For the text-containing cell, return its midpoint in [X, Y] coordinate format. 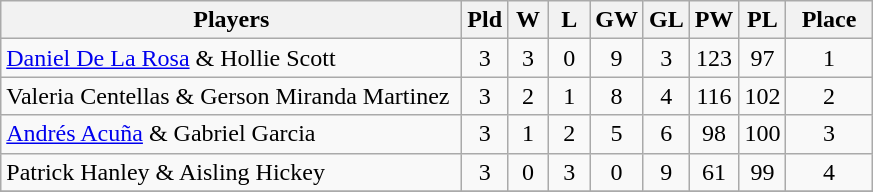
99 [762, 172]
Pld [485, 20]
97 [762, 58]
Patrick Hanley & Aisling Hickey [232, 172]
5 [617, 134]
GL [666, 20]
8 [617, 96]
L [570, 20]
98 [714, 134]
Players [232, 20]
102 [762, 96]
116 [714, 96]
6 [666, 134]
GW [617, 20]
100 [762, 134]
Place [829, 20]
PW [714, 20]
Valeria Centellas & Gerson Miranda Martinez [232, 96]
123 [714, 58]
Daniel De La Rosa & Hollie Scott [232, 58]
61 [714, 172]
PL [762, 20]
Andrés Acuña & Gabriel Garcia [232, 134]
W [528, 20]
